Capture the cell that displays the provided text and extract its (X, Y) central coordinate. 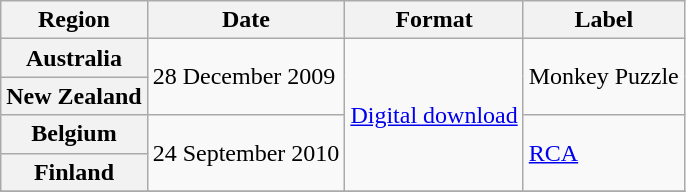
Label (604, 20)
28 December 2009 (246, 77)
Belgium (74, 134)
Digital download (434, 115)
RCA (604, 153)
New Zealand (74, 96)
Finland (74, 172)
Region (74, 20)
Format (434, 20)
Date (246, 20)
Australia (74, 58)
24 September 2010 (246, 153)
Monkey Puzzle (604, 77)
